Identify which cell holds the provided text, then report its [X, Y] central coordinate. 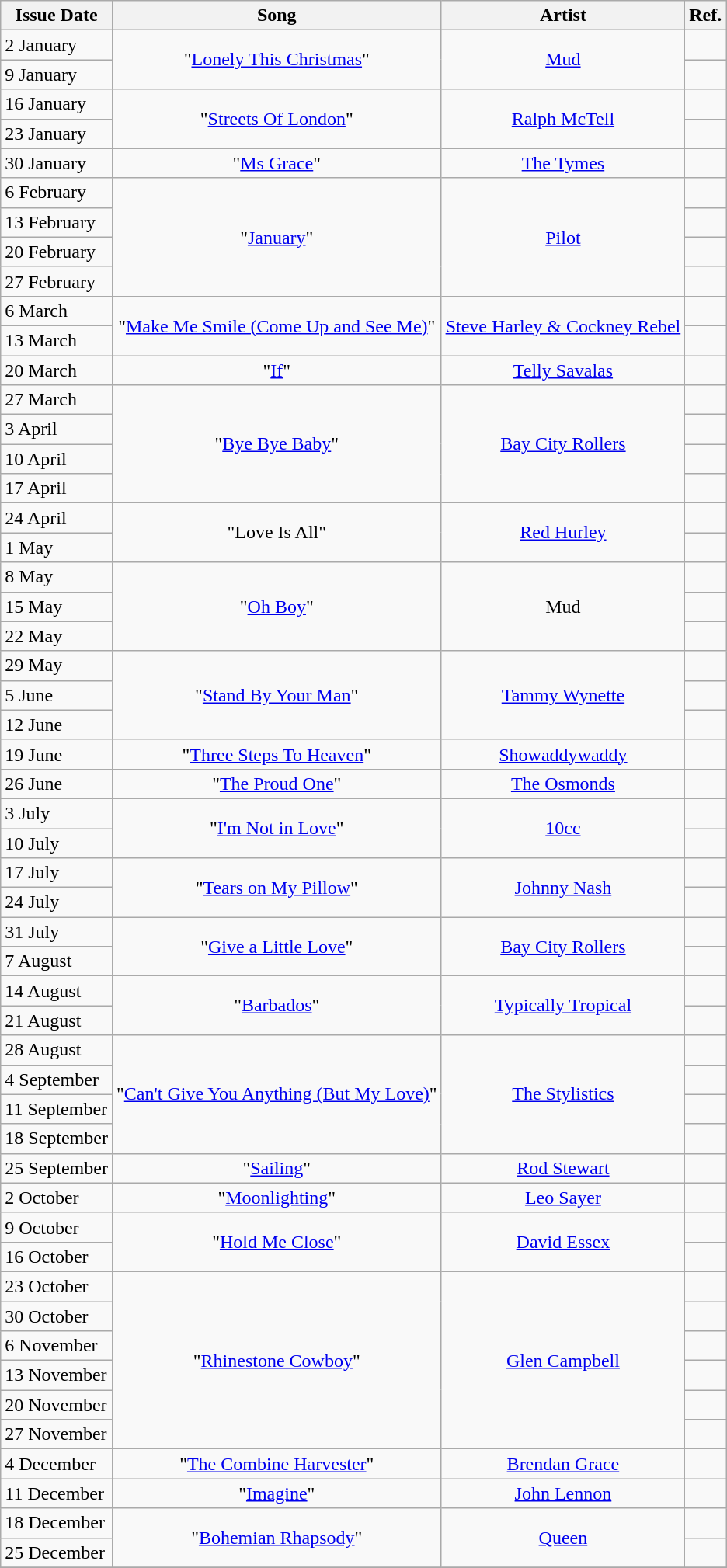
Ref. [705, 16]
2 October [57, 1198]
6 March [57, 311]
8 May [57, 577]
"Stand By Your Man" [277, 695]
2 January [57, 45]
20 February [57, 252]
25 December [57, 1552]
27 November [57, 1434]
"Tears on My Pillow" [277, 888]
Telly Savalas [563, 370]
"I'm Not in Love" [277, 828]
20 March [57, 370]
21 August [57, 1020]
Steve Harley & Cockney Rebel [563, 325]
24 April [57, 518]
13 February [57, 222]
27 March [57, 400]
"Lonely This Christmas" [277, 60]
9 January [57, 75]
28 August [57, 1050]
"Ms Grace" [277, 163]
"Moonlighting" [277, 1198]
Song [277, 16]
Rod Stewart [563, 1168]
"Make Me Smile (Come Up and See Me)" [277, 325]
6 February [57, 193]
John Lennon [563, 1493]
Queen [563, 1538]
"Barbados" [277, 1006]
3 April [57, 429]
4 September [57, 1080]
3 July [57, 813]
29 May [57, 666]
Glen Campbell [563, 1360]
"If" [277, 370]
The Tymes [563, 163]
The Osmonds [563, 784]
1 May [57, 548]
22 May [57, 636]
11 September [57, 1109]
20 November [57, 1405]
25 September [57, 1168]
9 October [57, 1227]
15 May [57, 607]
23 October [57, 1286]
"Hold Me Close" [277, 1242]
7 August [57, 961]
"Give a Little Love" [277, 947]
23 January [57, 134]
Artist [563, 16]
"The Combine Harvester" [277, 1464]
"Rhinestone Cowboy" [277, 1360]
6 November [57, 1346]
30 October [57, 1316]
"Imagine" [277, 1493]
Tammy Wynette [563, 695]
"Bye Bye Baby" [277, 444]
14 August [57, 991]
"Bohemian Rhapsody" [277, 1538]
"Oh Boy" [277, 607]
31 July [57, 932]
18 September [57, 1139]
18 December [57, 1523]
30 January [57, 163]
Pilot [563, 237]
10 April [57, 459]
"The Proud One" [277, 784]
17 July [57, 873]
19 June [57, 754]
The Stylistics [563, 1094]
4 December [57, 1464]
Showaddywaddy [563, 754]
27 February [57, 281]
17 April [57, 488]
16 October [57, 1257]
"Three Steps To Heaven" [277, 754]
Red Hurley [563, 533]
10 July [57, 843]
Ralph McTell [563, 119]
David Essex [563, 1242]
10cc [563, 828]
"January" [277, 237]
11 December [57, 1493]
"Streets Of London" [277, 119]
"Love Is All" [277, 533]
"Sailing" [277, 1168]
12 June [57, 725]
26 June [57, 784]
"Can't Give You Anything (But My Love)" [277, 1094]
16 January [57, 104]
24 July [57, 902]
Johnny Nash [563, 888]
13 March [57, 340]
13 November [57, 1375]
Brendan Grace [563, 1464]
Leo Sayer [563, 1198]
Typically Tropical [563, 1006]
Issue Date [57, 16]
5 June [57, 695]
